Output the (x, y) coordinate of the center of the cell containing the given text.  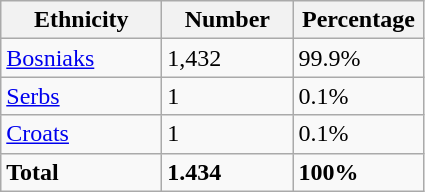
Croats (82, 134)
Percentage (358, 20)
Ethnicity (82, 20)
100% (358, 172)
Bosniaks (82, 58)
Total (82, 172)
99.9% (358, 58)
Number (228, 20)
Serbs (82, 96)
1.434 (228, 172)
1,432 (228, 58)
